Return [x, y] of the center of cell containing provided text 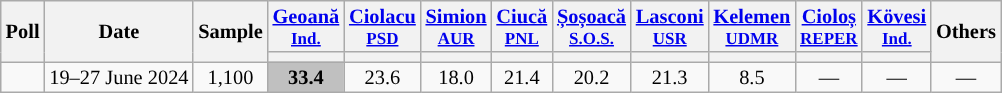
Sample [230, 30]
21.3 [670, 78]
CiolacuPSD [382, 26]
ȘoșoacăS.O.S. [592, 26]
18.0 [456, 78]
19–27 June 2024 [118, 78]
1,100 [230, 78]
21.4 [522, 78]
20.2 [592, 78]
LasconiUSR [670, 26]
Date [118, 30]
KelemenUDMR [752, 26]
Poll [23, 30]
8.5 [752, 78]
CioloșREPER [828, 26]
KövesiInd. [896, 26]
23.6 [382, 78]
33.4 [306, 78]
Others [966, 30]
SimionAUR [456, 26]
GeoanăInd. [306, 26]
CiucăPNL [522, 26]
